From the cell containing the given text, extract its center point as (X, Y) coordinate. 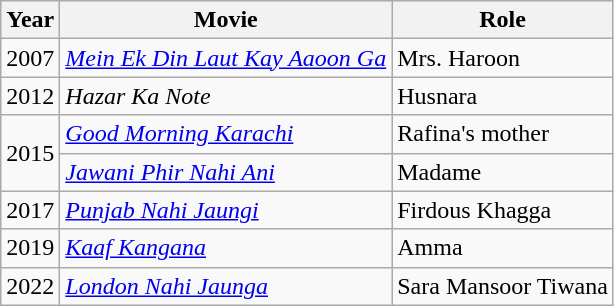
Punjab Nahi Jaungi (226, 210)
2019 (30, 248)
Hazar Ka Note (226, 96)
2022 (30, 286)
Rafina's mother (503, 134)
Firdous Khagga (503, 210)
Year (30, 20)
Mein Ek Din Laut Kay Aaoon Ga (226, 58)
Amma (503, 248)
Kaaf Kangana (226, 248)
2007 (30, 58)
Madame (503, 172)
Movie (226, 20)
Husnara (503, 96)
Good Morning Karachi (226, 134)
London Nahi Jaunga (226, 286)
2015 (30, 153)
2017 (30, 210)
2012 (30, 96)
Role (503, 20)
Mrs. Haroon (503, 58)
Jawani Phir Nahi Ani (226, 172)
Sara Mansoor Tiwana (503, 286)
